Output the (X, Y) coordinate of the center of the cell containing the given text.  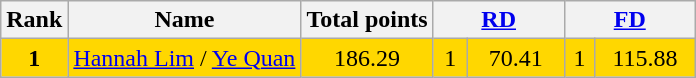
Rank (34, 20)
Hannah Lim / Ye Quan (184, 58)
RD (498, 20)
FD (630, 20)
186.29 (367, 58)
Name (184, 20)
70.41 (516, 58)
Total points (367, 20)
115.88 (646, 58)
